For the text-containing cell, return its midpoint in [x, y] coordinate format. 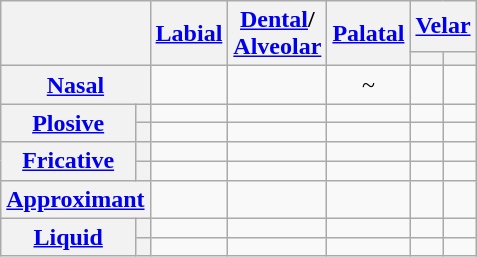
Labial [189, 34]
Approximant [76, 199]
~ [368, 85]
Palatal [368, 34]
Dental/Alveolar [278, 34]
Velar [443, 26]
Liquid [68, 237]
Nasal [76, 85]
Fricative [68, 161]
Plosive [68, 123]
